Return [x, y] of the center of cell containing provided text 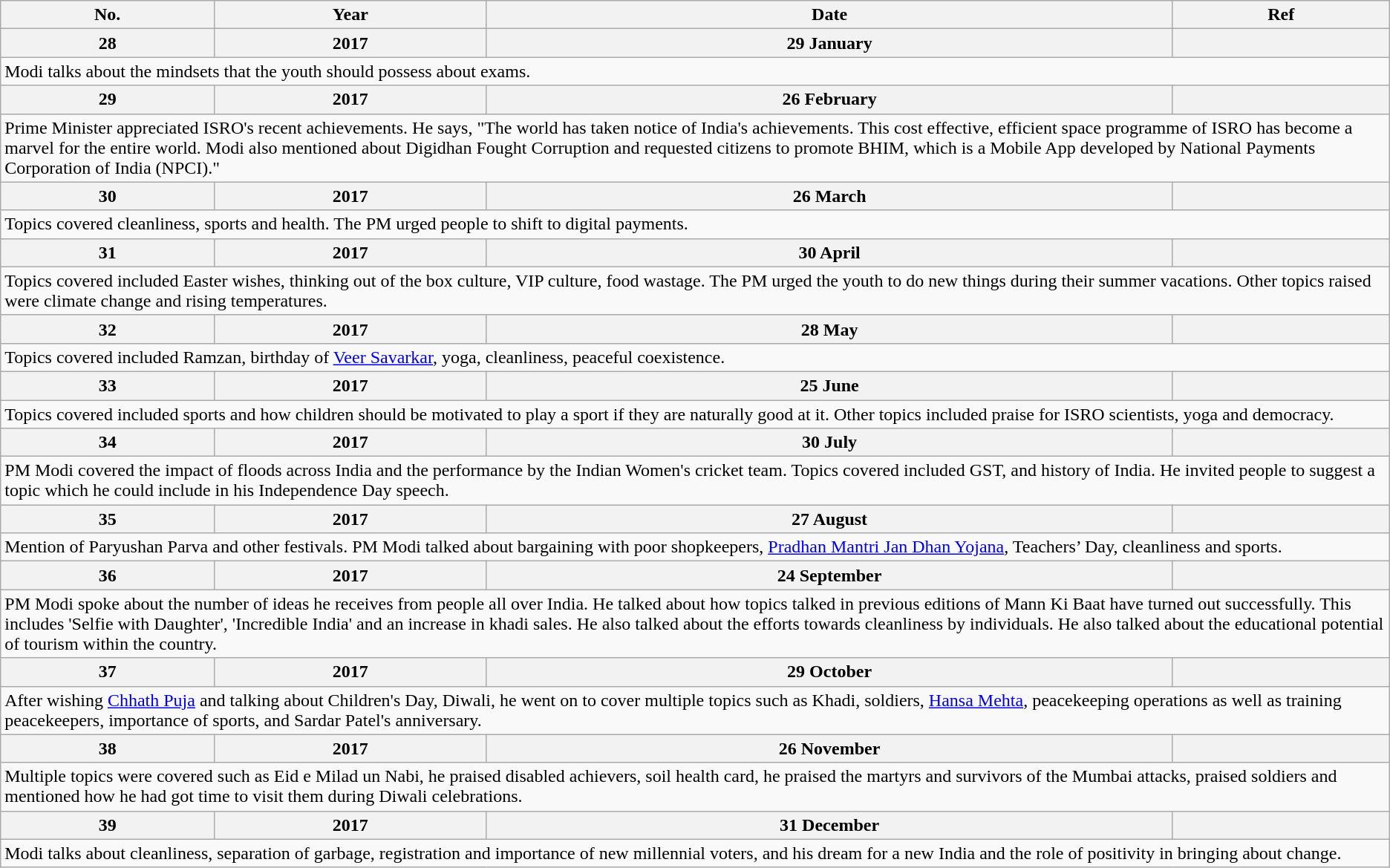
31 December [829, 825]
37 [108, 672]
29 [108, 99]
24 September [829, 575]
31 [108, 252]
Topics covered included Ramzan, birthday of Veer Savarkar, yoga, cleanliness, peaceful coexistence. [695, 357]
26 November [829, 748]
27 August [829, 519]
35 [108, 519]
30 April [829, 252]
34 [108, 443]
38 [108, 748]
28 May [829, 329]
29 October [829, 672]
29 January [829, 43]
28 [108, 43]
26 February [829, 99]
25 June [829, 385]
33 [108, 385]
36 [108, 575]
Topics covered cleanliness, sports and health. The PM urged people to shift to digital payments. [695, 224]
Modi talks about the mindsets that the youth should possess about exams. [695, 71]
No. [108, 15]
Year [350, 15]
Ref [1281, 15]
32 [108, 329]
39 [108, 825]
Date [829, 15]
30 July [829, 443]
30 [108, 196]
26 March [829, 196]
